Search for the cell housing the specified text and yield its (X, Y) center coordinate. 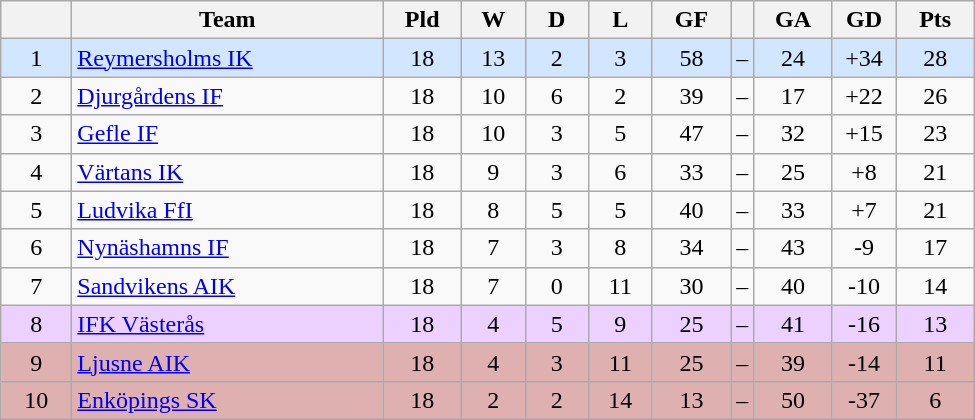
GA (794, 20)
GD (864, 20)
43 (794, 248)
-14 (864, 362)
Pts (936, 20)
Nynäshamns IF (228, 248)
Ludvika FfI (228, 210)
41 (794, 324)
Djurgårdens IF (228, 96)
W (493, 20)
L (621, 20)
Enköpings SK (228, 400)
24 (794, 58)
+15 (864, 134)
Pld (422, 20)
28 (936, 58)
50 (794, 400)
Sandvikens AIK (228, 286)
58 (692, 58)
+8 (864, 172)
-10 (864, 286)
Ljusne AIK (228, 362)
D (557, 20)
23 (936, 134)
-9 (864, 248)
Gefle IF (228, 134)
26 (936, 96)
GF (692, 20)
IFK Västerås (228, 324)
+34 (864, 58)
Team (228, 20)
+22 (864, 96)
+7 (864, 210)
Värtans IK (228, 172)
0 (557, 286)
-16 (864, 324)
32 (794, 134)
47 (692, 134)
34 (692, 248)
Reymersholms IK (228, 58)
-37 (864, 400)
30 (692, 286)
1 (36, 58)
